Find where the given text appears and provide that cell's center as (x, y) coordinate. 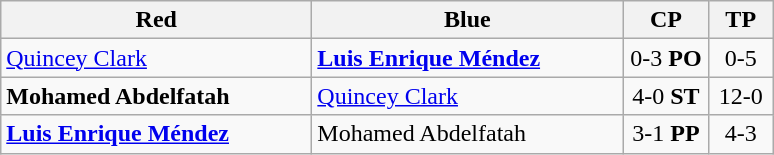
TP (741, 20)
Blue (468, 20)
0-3 PO (666, 58)
Red (156, 20)
4-0 ST (666, 96)
CP (666, 20)
4-3 (741, 134)
12-0 (741, 96)
3-1 PP (666, 134)
0-5 (741, 58)
